Search for the cell housing the specified text and yield its (x, y) center coordinate. 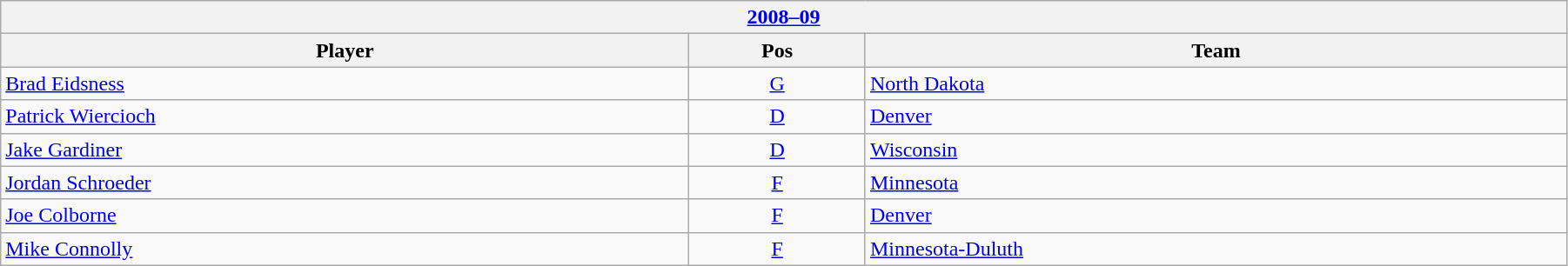
Mike Connolly (345, 249)
Jake Gardiner (345, 150)
Player (345, 50)
2008–09 (784, 17)
Minnesota (1216, 183)
Team (1216, 50)
Brad Eidsness (345, 83)
Wisconsin (1216, 150)
Pos (778, 50)
Patrick Wiercioch (345, 116)
Joe Colborne (345, 216)
Jordan Schroeder (345, 183)
North Dakota (1216, 83)
G (778, 83)
Minnesota-Duluth (1216, 249)
